Return the (x, y) coordinate for the center point of the cell that contains the specified text.  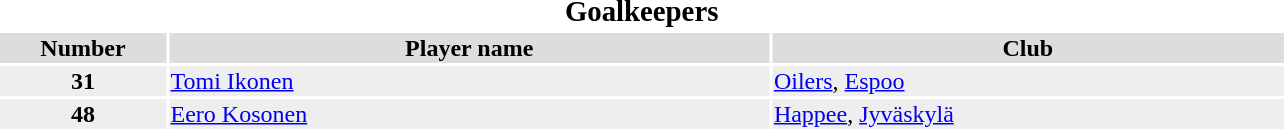
Oilers, Espoo (1028, 81)
48 (83, 114)
Tomi Ikonen (469, 81)
Player name (469, 48)
Club (1028, 48)
Happee, Jyväskylä (1028, 114)
Eero Kosonen (469, 114)
31 (83, 81)
Number (83, 48)
